Determine the [x, y] coordinate at the center of the cell enclosing the given text.  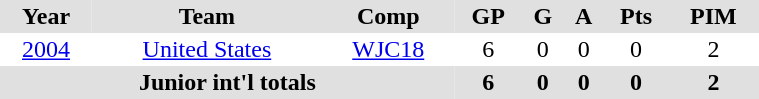
Junior int'l totals [228, 82]
Year [46, 16]
2004 [46, 50]
United States [207, 50]
Pts [636, 16]
Team [207, 16]
Comp [388, 16]
A [584, 16]
PIM [713, 16]
G [543, 16]
GP [488, 16]
WJC18 [388, 50]
